For the text-containing cell, return its midpoint in [x, y] coordinate format. 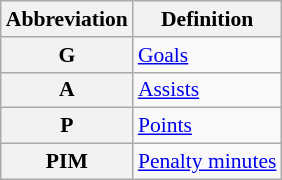
PIM [67, 162]
Abbreviation [67, 19]
A [67, 90]
G [67, 55]
Penalty minutes [208, 162]
Goals [208, 55]
P [67, 126]
Assists [208, 90]
Definition [208, 19]
Points [208, 126]
